Determine the (x, y) coordinate at the center of the cell enclosing the given text.  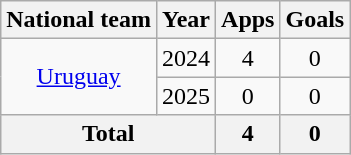
National team (79, 20)
Goals (315, 20)
Total (108, 134)
Uruguay (79, 77)
Apps (248, 20)
2025 (186, 96)
2024 (186, 58)
Year (186, 20)
